Return the (X, Y) coordinate for the center point of the cell that contains the specified text.  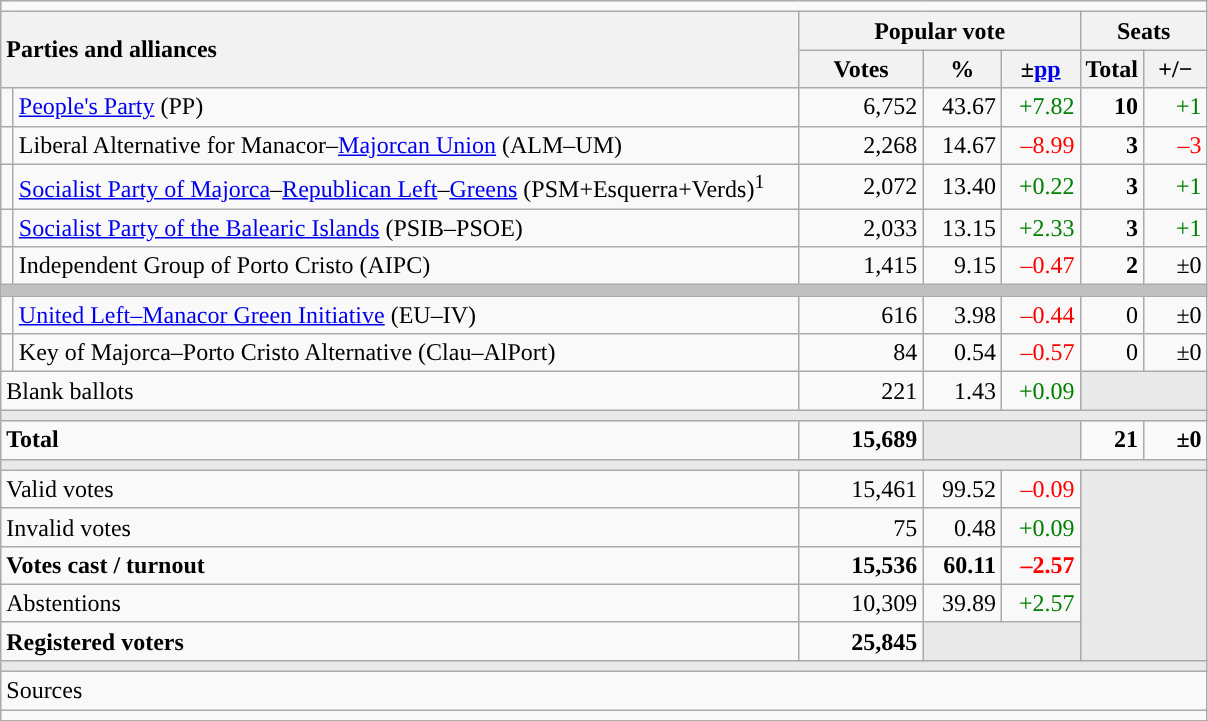
±pp (1040, 69)
39.89 (962, 603)
0.54 (962, 353)
–0.57 (1040, 353)
Votes cast / turnout (400, 565)
2,268 (861, 145)
15,689 (861, 440)
13.40 (962, 186)
Liberal Alternative for Manacor–Majorcan Union (ALM–UM) (406, 145)
2,072 (861, 186)
–3 (1176, 145)
–2.57 (1040, 565)
United Left–Manacor Green Initiative (EU–IV) (406, 315)
Independent Group of Porto Cristo (AIPC) (406, 266)
10,309 (861, 603)
60.11 (962, 565)
+2.33 (1040, 228)
84 (861, 353)
21 (1112, 440)
–0.47 (1040, 266)
Socialist Party of the Balearic Islands (PSIB–PSOE) (406, 228)
43.67 (962, 107)
2 (1112, 266)
–0.44 (1040, 315)
Popular vote (940, 31)
1.43 (962, 391)
25,845 (861, 641)
% (962, 69)
Key of Majorca–Porto Cristo Alternative (Clau–AlPort) (406, 353)
Registered voters (400, 641)
6,752 (861, 107)
+7.82 (1040, 107)
0.48 (962, 527)
+0.22 (1040, 186)
616 (861, 315)
15,461 (861, 489)
Votes (861, 69)
+/− (1176, 69)
Socialist Party of Majorca–Republican Left–Greens (PSM+Esquerra+Verds)1 (406, 186)
10 (1112, 107)
Sources (604, 691)
221 (861, 391)
2,033 (861, 228)
99.52 (962, 489)
3.98 (962, 315)
Valid votes (400, 489)
People's Party (PP) (406, 107)
15,536 (861, 565)
13.15 (962, 228)
–0.09 (1040, 489)
14.67 (962, 145)
Abstentions (400, 603)
1,415 (861, 266)
9.15 (962, 266)
75 (861, 527)
Seats (1144, 31)
+2.57 (1040, 603)
Invalid votes (400, 527)
–8.99 (1040, 145)
Blank ballots (400, 391)
Parties and alliances (400, 50)
